Locate the cell with the specified text and output its [X, Y] center coordinate. 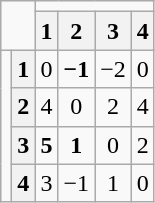
5 [46, 145]
−2 [114, 69]
